Pinpoint the cell where the given text exists, returning its (x, y) midpoint coordinate. 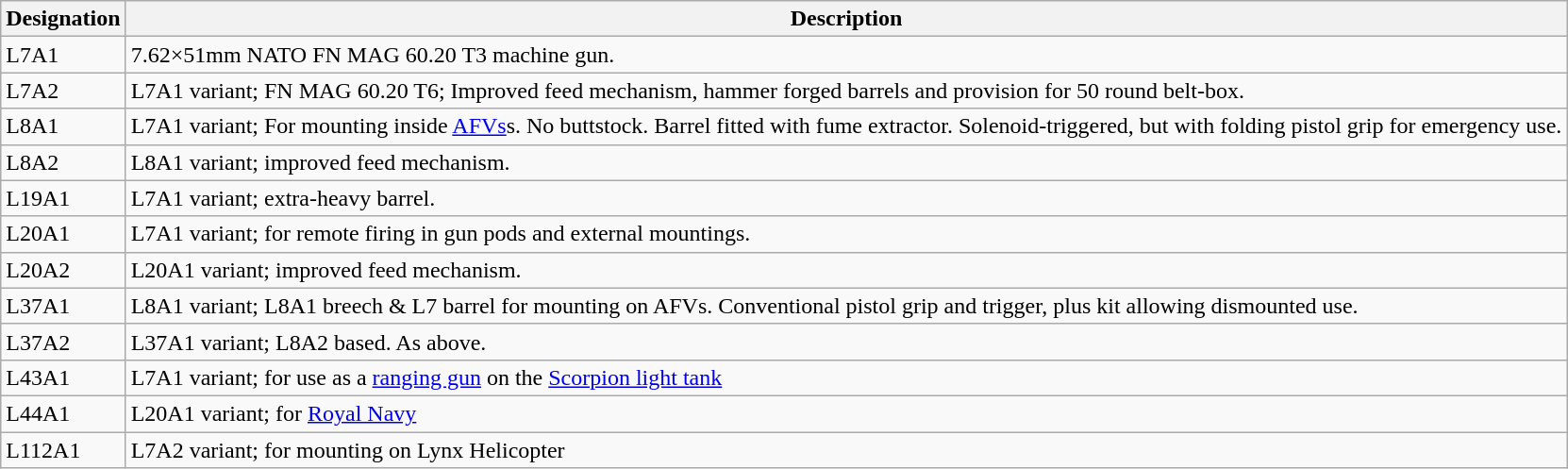
L7A1 (63, 55)
Designation (63, 19)
L20A2 (63, 270)
L8A1 variant; L8A1 breech & L7 barrel for mounting on AFVs. Conventional pistol grip and trigger, plus kit allowing dismounted use. (846, 306)
L37A1 variant; L8A2 based. As above. (846, 342)
L7A1 variant; for use as a ranging gun on the Scorpion light tank (846, 377)
L7A2 (63, 91)
L37A2 (63, 342)
L8A2 (63, 162)
Description (846, 19)
L7A1 variant; for remote firing in gun pods and external mountings. (846, 234)
L20A1 variant; improved feed mechanism. (846, 270)
L19A1 (63, 198)
L112A1 (63, 450)
L7A1 variant; extra-heavy barrel. (846, 198)
L43A1 (63, 377)
7.62×51mm NATO FN MAG 60.20 T3 machine gun. (846, 55)
L8A1 (63, 126)
L44A1 (63, 413)
L20A1 (63, 234)
L8A1 variant; improved feed mechanism. (846, 162)
L20A1 variant; for Royal Navy (846, 413)
L37A1 (63, 306)
L7A1 variant; FN MAG 60.20 T6; Improved feed mechanism, hammer forged barrels and provision for 50 round belt-box. (846, 91)
L7A2 variant; for mounting on Lynx Helicopter (846, 450)
